Return the [X, Y] coordinate for the center point of the cell that contains the specified text.  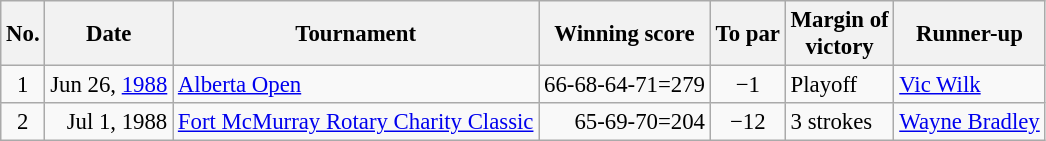
2 [23, 122]
Tournament [356, 34]
Alberta Open [356, 85]
Jun 26, 1988 [109, 85]
Playoff [840, 85]
Jul 1, 1988 [109, 122]
No. [23, 34]
Winning score [625, 34]
Runner-up [970, 34]
To par [748, 34]
Vic Wilk [970, 85]
1 [23, 85]
Date [109, 34]
−1 [748, 85]
Wayne Bradley [970, 122]
3 strokes [840, 122]
Margin ofvictory [840, 34]
65-69-70=204 [625, 122]
66-68-64-71=279 [625, 85]
Fort McMurray Rotary Charity Classic [356, 122]
−12 [748, 122]
